For the text-containing cell, return its midpoint in (X, Y) coordinate format. 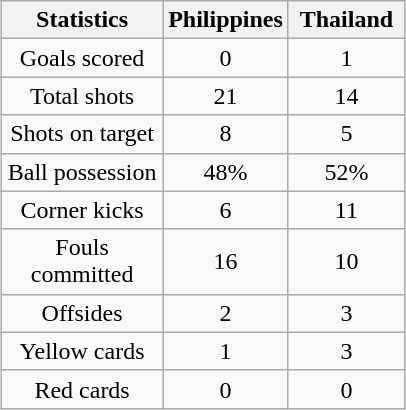
Red cards (82, 389)
Thailand (346, 20)
11 (346, 210)
48% (226, 172)
Ball possession (82, 172)
8 (226, 134)
Philippines (226, 20)
Shots on target (82, 134)
Yellow cards (82, 351)
Fouls committed (82, 262)
52% (346, 172)
Offsides (82, 313)
6 (226, 210)
Corner kicks (82, 210)
21 (226, 96)
14 (346, 96)
10 (346, 262)
Total shots (82, 96)
2 (226, 313)
16 (226, 262)
5 (346, 134)
Goals scored (82, 58)
Statistics (82, 20)
